Capture the cell that displays the provided text and extract its (x, y) central coordinate. 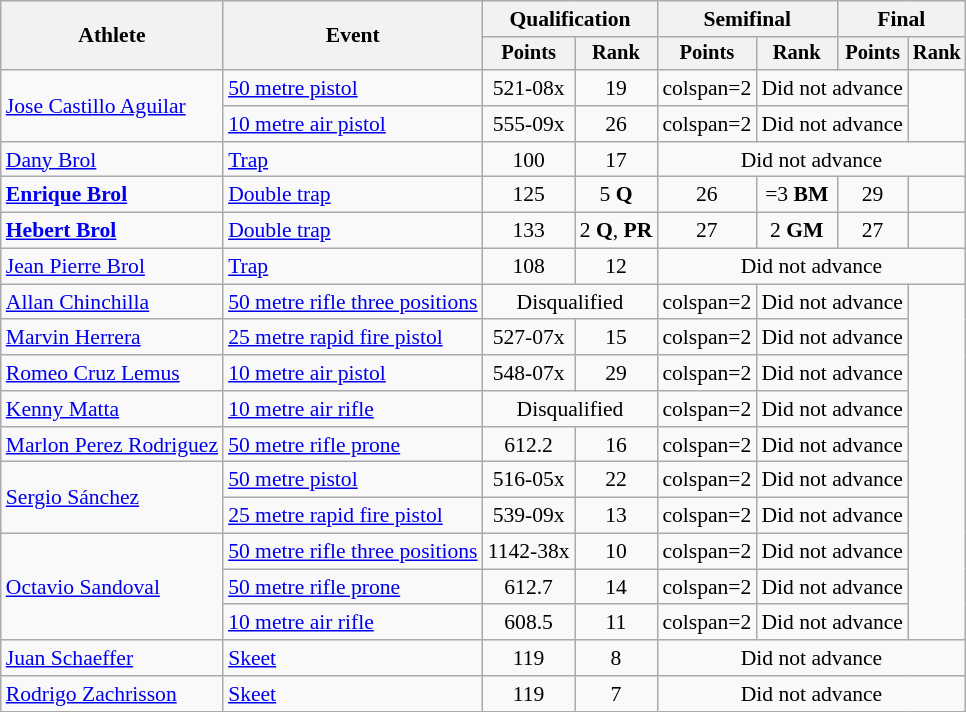
521-08x (529, 88)
Allan Chinchilla (112, 302)
Romeo Cruz Lemus (112, 373)
608.5 (529, 623)
133 (529, 231)
Juan Schaeffer (112, 658)
11 (616, 623)
12 (616, 267)
16 (616, 445)
Sergio Sánchez (112, 498)
Octavio Sandoval (112, 588)
612.7 (529, 587)
Jean Pierre Brol (112, 267)
Athlete (112, 36)
Event (353, 36)
2 Q, PR (616, 231)
539-09x (529, 516)
555-09x (529, 124)
Qualification (570, 19)
5 Q (616, 195)
Hebert Brol (112, 231)
15 (616, 338)
17 (616, 160)
Jose Castillo Aguilar (112, 106)
Enrique Brol (112, 195)
8 (616, 658)
7 (616, 694)
22 (616, 480)
Marlon Perez Rodriguez (112, 445)
Rodrigo Zachrisson (112, 694)
13 (616, 516)
100 (529, 160)
Marvin Herrera (112, 338)
=3 BM (796, 195)
Dany Brol (112, 160)
516-05x (529, 480)
Final (902, 19)
19 (616, 88)
108 (529, 267)
125 (529, 195)
548-07x (529, 373)
Semifinal (747, 19)
Kenny Matta (112, 409)
1142-38x (529, 552)
10 (616, 552)
612.2 (529, 445)
14 (616, 587)
2 GM (796, 231)
527-07x (529, 338)
